Extract the (x, y) coordinate from the center of the cell holding the provided text.  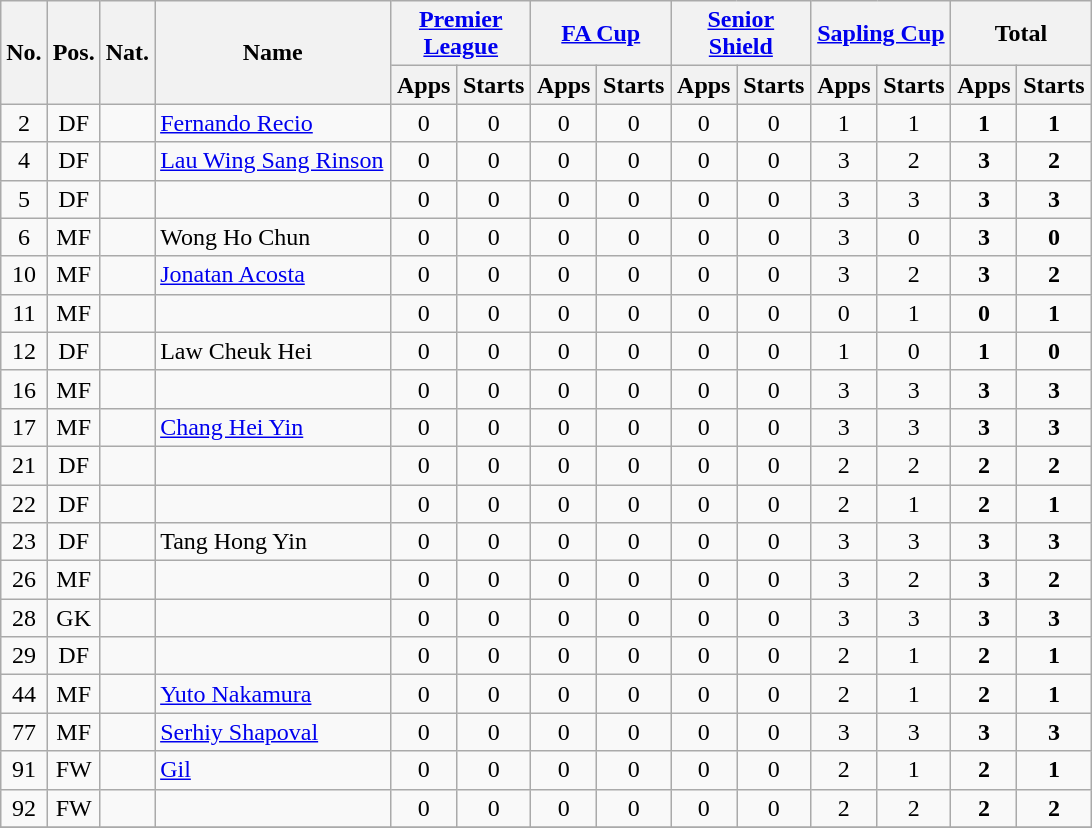
Lau Wing Sang Rinson (273, 161)
Pos. (74, 52)
29 (24, 656)
Wong Ho Chun (273, 237)
Yuto Nakamura (273, 694)
5 (24, 199)
Serhiy Shapoval (273, 732)
22 (24, 503)
Tang Hong Yin (273, 542)
Total (1021, 34)
16 (24, 389)
6 (24, 237)
Premier League (461, 34)
21 (24, 465)
Chang Hei Yin (273, 427)
Fernando Recio (273, 123)
17 (24, 427)
44 (24, 694)
77 (24, 732)
26 (24, 580)
Nat. (127, 52)
Jonatan Acosta (273, 275)
GK (74, 618)
11 (24, 313)
Law Cheuk Hei (273, 351)
4 (24, 161)
28 (24, 618)
23 (24, 542)
92 (24, 808)
Senior Shield (741, 34)
No. (24, 52)
Sapling Cup (881, 34)
Name (273, 52)
10 (24, 275)
Gil (273, 770)
FA Cup (601, 34)
91 (24, 770)
12 (24, 351)
